Identify which cell holds the provided text, then report its (X, Y) central coordinate. 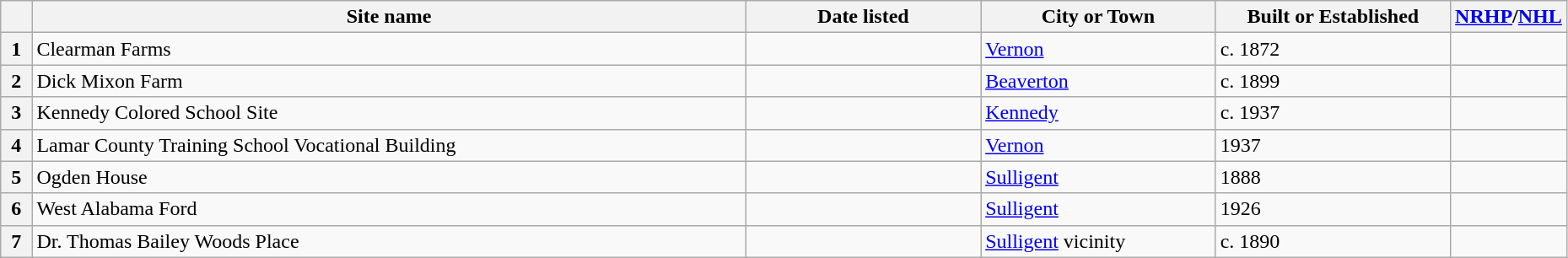
4 (17, 145)
Beaverton (1098, 81)
1 (17, 49)
c. 1890 (1333, 241)
Lamar County Training School Vocational Building (389, 145)
Date listed (863, 17)
Kennedy (1098, 113)
1926 (1333, 209)
7 (17, 241)
1937 (1333, 145)
Dr. Thomas Bailey Woods Place (389, 241)
c. 1899 (1333, 81)
Clearman Farms (389, 49)
NRHP/NHL (1509, 17)
Ogden House (389, 177)
c. 1937 (1333, 113)
Kennedy Colored School Site (389, 113)
West Alabama Ford (389, 209)
City or Town (1098, 17)
Dick Mixon Farm (389, 81)
c. 1872 (1333, 49)
5 (17, 177)
2 (17, 81)
Built or Established (1333, 17)
6 (17, 209)
1888 (1333, 177)
Sulligent vicinity (1098, 241)
Site name (389, 17)
3 (17, 113)
